From the cell containing the given text, extract its center point as (x, y) coordinate. 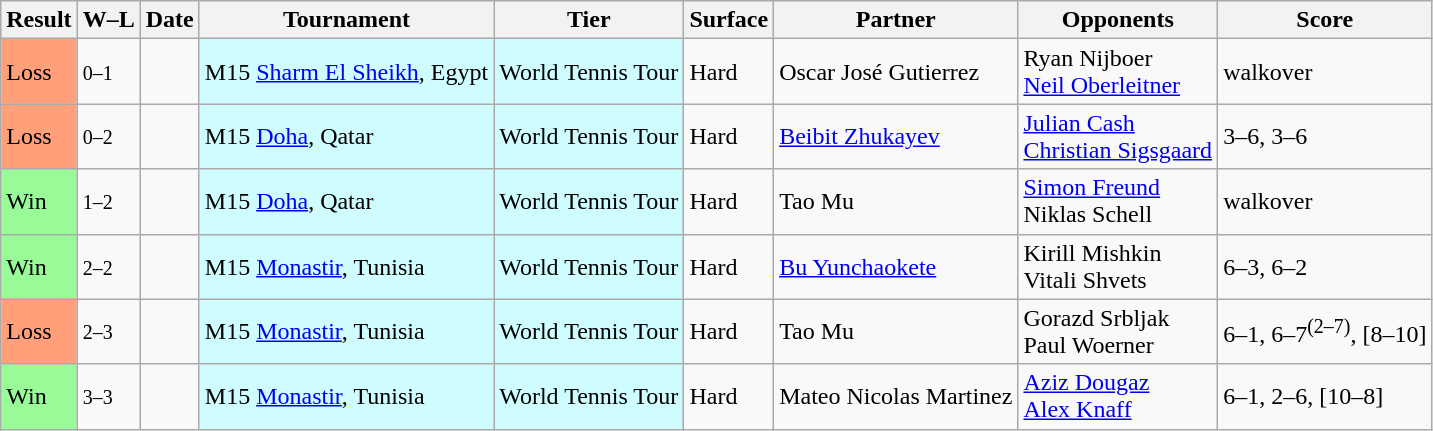
Opponents (1118, 20)
Ryan Nijboer Neil Oberleitner (1118, 72)
Simon Freund Niklas Schell (1118, 202)
0–1 (108, 72)
Beibit Zhukayev (896, 136)
Mateo Nicolas Martinez (896, 396)
3–3 (108, 396)
Result (39, 20)
3–6, 3–6 (1325, 136)
W–L (108, 20)
6–3, 6–2 (1325, 266)
M15 Sharm El Sheikh, Egypt (346, 72)
Kirill Mishkin Vitali Shvets (1118, 266)
2–2 (108, 266)
6–1, 6–7(2–7), [8–10] (1325, 332)
Date (170, 20)
2–3 (108, 332)
1–2 (108, 202)
Tier (589, 20)
Score (1325, 20)
Partner (896, 20)
Julian Cash Christian Sigsgaard (1118, 136)
Aziz Dougaz Alex Knaff (1118, 396)
Oscar José Gutierrez (896, 72)
Tournament (346, 20)
0–2 (108, 136)
Surface (729, 20)
6–1, 2–6, [10–8] (1325, 396)
Gorazd Srbljak Paul Woerner (1118, 332)
Bu Yunchaokete (896, 266)
